Find where the given text appears and provide that cell's center as (X, Y) coordinate. 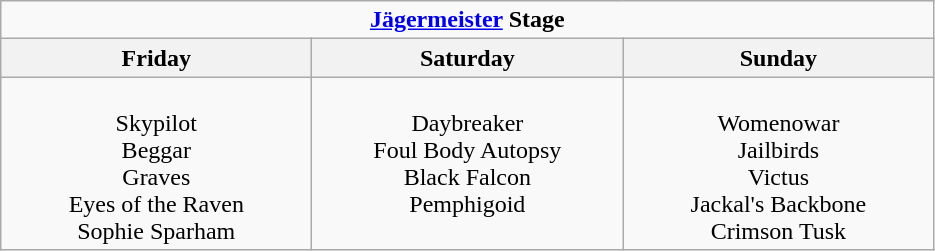
Skypilot Beggar Graves Eyes of the Raven Sophie Sparham (156, 164)
Daybreaker Foul Body Autopsy Black Falcon Pemphigoid (468, 164)
Saturday (468, 58)
Womenowar Jailbirds Victus Jackal's Backbone Crimson Tusk (778, 164)
Friday (156, 58)
Jägermeister Stage (468, 20)
Sunday (778, 58)
